From the cell containing the given text, extract its center point as [X, Y] coordinate. 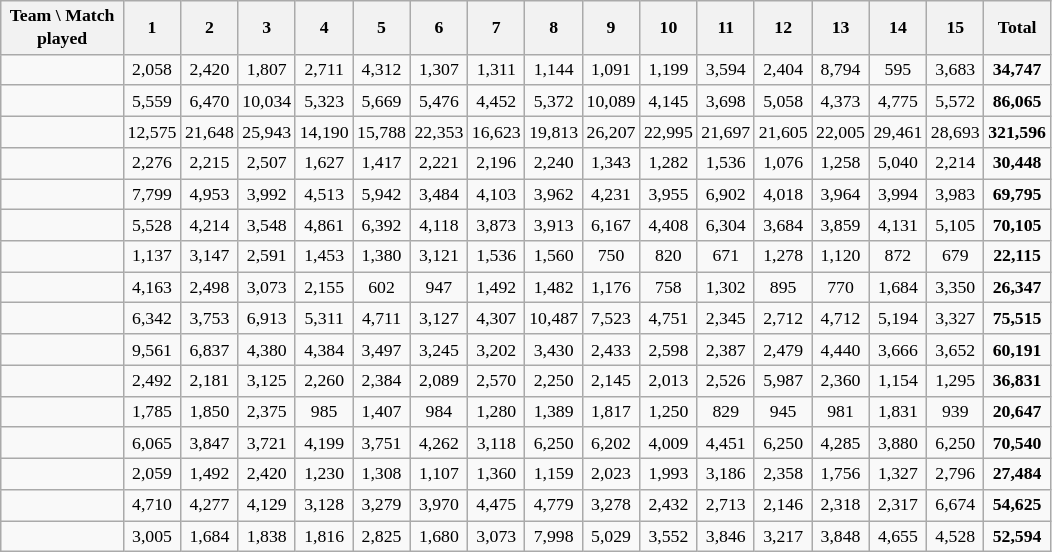
4,475 [496, 504]
2,250 [554, 380]
2,058 [152, 70]
770 [840, 288]
4,285 [840, 442]
7,799 [152, 194]
4,307 [496, 318]
1,278 [782, 256]
2,492 [152, 380]
6,913 [266, 318]
4,277 [210, 504]
4,384 [324, 350]
895 [782, 288]
Team \ Match played [62, 28]
3,666 [898, 350]
2,276 [152, 162]
60,191 [1017, 350]
602 [382, 288]
3,005 [152, 536]
2,221 [438, 162]
4,018 [782, 194]
22,995 [668, 132]
671 [726, 256]
7,523 [610, 318]
15,788 [382, 132]
1,154 [898, 380]
3,753 [210, 318]
3,128 [324, 504]
1,199 [668, 70]
69,795 [1017, 194]
3,430 [554, 350]
21,605 [782, 132]
70,540 [1017, 442]
1,076 [782, 162]
3,983 [956, 194]
3,202 [496, 350]
27,484 [1017, 474]
1,993 [668, 474]
4,145 [668, 100]
4,262 [438, 442]
15 [956, 28]
8 [554, 28]
4,513 [324, 194]
6 [438, 28]
22,353 [438, 132]
4,380 [266, 350]
11 [726, 28]
2,260 [324, 380]
3,964 [840, 194]
2,384 [382, 380]
6,065 [152, 442]
3,217 [782, 536]
2,358 [782, 474]
5,572 [956, 100]
3,278 [610, 504]
6,470 [210, 100]
3,848 [840, 536]
2,181 [210, 380]
1,680 [438, 536]
3,552 [668, 536]
3,994 [898, 194]
4,103 [496, 194]
86,065 [1017, 100]
3,859 [840, 226]
14 [898, 28]
2,598 [668, 350]
939 [956, 412]
1,107 [438, 474]
4,712 [840, 318]
750 [610, 256]
5,942 [382, 194]
4,451 [726, 442]
4,118 [438, 226]
1,144 [554, 70]
1,120 [840, 256]
758 [668, 288]
985 [324, 412]
4,408 [668, 226]
820 [668, 256]
1,831 [898, 412]
4,861 [324, 226]
872 [898, 256]
947 [438, 288]
4,751 [668, 318]
3,955 [668, 194]
16,623 [496, 132]
3,147 [210, 256]
1,817 [610, 412]
2,059 [152, 474]
21,648 [210, 132]
4,440 [840, 350]
3,962 [554, 194]
25,943 [266, 132]
1,091 [610, 70]
4,373 [840, 100]
3,913 [554, 226]
2,145 [610, 380]
2,196 [496, 162]
4,312 [382, 70]
1,360 [496, 474]
2,796 [956, 474]
2,317 [898, 504]
12,575 [152, 132]
679 [956, 256]
28,693 [956, 132]
2,345 [726, 318]
10,089 [610, 100]
321,596 [1017, 132]
1,250 [668, 412]
2,825 [382, 536]
6,342 [152, 318]
5,987 [782, 380]
2 [210, 28]
2,570 [496, 380]
2,318 [840, 504]
5,058 [782, 100]
3,873 [496, 226]
4 [324, 28]
595 [898, 70]
3,245 [438, 350]
34,747 [1017, 70]
7,998 [554, 536]
30,448 [1017, 162]
70,105 [1017, 226]
984 [438, 412]
2,146 [782, 504]
2,498 [210, 288]
1,816 [324, 536]
4,711 [382, 318]
2,479 [782, 350]
6,837 [210, 350]
945 [782, 412]
10 [668, 28]
3,698 [726, 100]
3,992 [266, 194]
2,712 [782, 318]
4,199 [324, 442]
1,159 [554, 474]
3,594 [726, 70]
3,127 [438, 318]
1,482 [554, 288]
1,785 [152, 412]
3 [266, 28]
2,713 [726, 504]
5 [382, 28]
5,559 [152, 100]
3,186 [726, 474]
5,029 [610, 536]
1,380 [382, 256]
2,507 [266, 162]
4,214 [210, 226]
4,163 [152, 288]
1,258 [840, 162]
5,311 [324, 318]
26,207 [610, 132]
4,528 [956, 536]
2,155 [324, 288]
14,190 [324, 132]
1,453 [324, 256]
5,372 [554, 100]
4,710 [152, 504]
1,311 [496, 70]
3,652 [956, 350]
1,756 [840, 474]
54,625 [1017, 504]
36,831 [1017, 380]
3,684 [782, 226]
29,461 [898, 132]
6,304 [726, 226]
26,347 [1017, 288]
1,302 [726, 288]
6,202 [610, 442]
2,240 [554, 162]
6,167 [610, 226]
4,953 [210, 194]
1,280 [496, 412]
5,528 [152, 226]
9 [610, 28]
2,387 [726, 350]
75,515 [1017, 318]
1,850 [210, 412]
3,484 [438, 194]
13 [840, 28]
1 [152, 28]
22,115 [1017, 256]
1,176 [610, 288]
1,137 [152, 256]
5,669 [382, 100]
1,627 [324, 162]
6,902 [726, 194]
4,131 [898, 226]
2,089 [438, 380]
1,560 [554, 256]
3,350 [956, 288]
2,023 [610, 474]
7 [496, 28]
10,487 [554, 318]
4,231 [610, 194]
3,683 [956, 70]
6,392 [382, 226]
20,647 [1017, 412]
3,751 [382, 442]
3,548 [266, 226]
3,721 [266, 442]
1,838 [266, 536]
1,807 [266, 70]
1,327 [898, 474]
19,813 [554, 132]
3,121 [438, 256]
Total [1017, 28]
1,282 [668, 162]
5,040 [898, 162]
2,215 [210, 162]
9,561 [152, 350]
3,125 [266, 380]
2,214 [956, 162]
3,880 [898, 442]
829 [726, 412]
3,118 [496, 442]
4,452 [496, 100]
4,129 [266, 504]
4,775 [898, 100]
4,009 [668, 442]
5,194 [898, 318]
12 [782, 28]
22,005 [840, 132]
3,279 [382, 504]
1,417 [382, 162]
1,389 [554, 412]
2,360 [840, 380]
52,594 [1017, 536]
981 [840, 412]
5,323 [324, 100]
2,711 [324, 70]
2,432 [668, 504]
8,794 [840, 70]
1,295 [956, 380]
3,970 [438, 504]
3,847 [210, 442]
2,433 [610, 350]
2,591 [266, 256]
3,846 [726, 536]
2,526 [726, 380]
1,307 [438, 70]
1,407 [382, 412]
4,779 [554, 504]
1,343 [610, 162]
4,655 [898, 536]
1,230 [324, 474]
2,404 [782, 70]
2,013 [668, 380]
1,308 [382, 474]
10,034 [266, 100]
3,497 [382, 350]
6,674 [956, 504]
3,327 [956, 318]
5,476 [438, 100]
2,375 [266, 412]
21,697 [726, 132]
5,105 [956, 226]
